Capture the cell that displays the provided text and extract its (x, y) central coordinate. 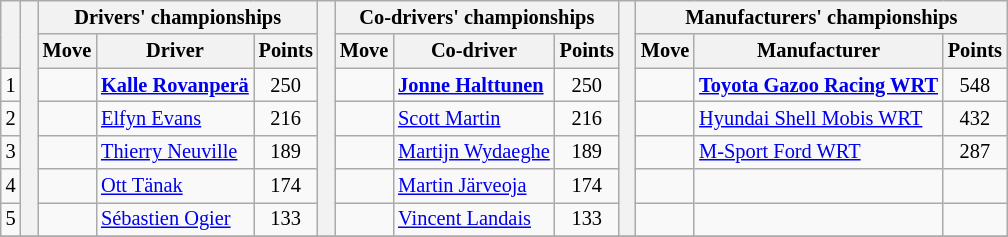
Vincent Landais (474, 219)
M-Sport Ford WRT (818, 152)
Jonne Halttunen (474, 85)
Co-driver (474, 51)
Toyota Gazoo Racing WRT (818, 85)
Hyundai Shell Mobis WRT (818, 118)
Manufacturers' championships (822, 17)
Co-drivers' championships (477, 17)
Elfyn Evans (175, 118)
2 (11, 118)
1 (11, 85)
Driver (175, 51)
Martin Järveoja (474, 186)
4 (11, 186)
Martijn Wydaeghe (474, 152)
Kalle Rovanperä (175, 85)
3 (11, 152)
5 (11, 219)
Manufacturer (818, 51)
Sébastien Ogier (175, 219)
Ott Tänak (175, 186)
432 (975, 118)
287 (975, 152)
Thierry Neuville (175, 152)
Scott Martin (474, 118)
548 (975, 85)
Drivers' championships (178, 17)
